Output the [X, Y] coordinate of the center of the cell containing the given text.  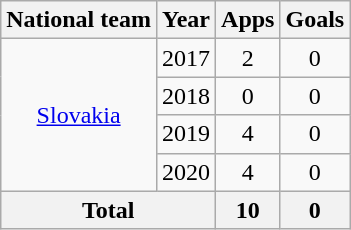
National team [79, 20]
2018 [186, 96]
Total [108, 210]
2019 [186, 134]
Year [186, 20]
Slovakia [79, 115]
Apps [248, 20]
2017 [186, 58]
10 [248, 210]
2 [248, 58]
Goals [315, 20]
2020 [186, 172]
